Search for the cell housing the specified text and yield its [X, Y] center coordinate. 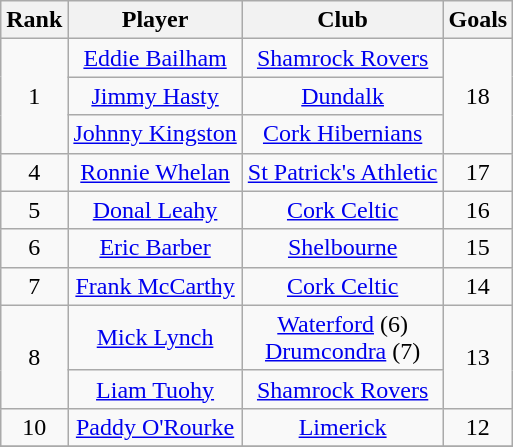
Limerick [342, 427]
Rank [34, 20]
Jimmy Hasty [155, 96]
1 [34, 96]
Club [342, 20]
Mick Lynch [155, 338]
Player [155, 20]
Liam Tuohy [155, 389]
Dundalk [342, 96]
Goals [478, 20]
5 [34, 210]
15 [478, 248]
Johnny Kingston [155, 134]
13 [478, 356]
Paddy O'Rourke [155, 427]
6 [34, 248]
St Patrick's Athletic [342, 172]
Frank McCarthy [155, 286]
Eddie Bailham [155, 58]
8 [34, 356]
18 [478, 96]
Cork Hibernians [342, 134]
10 [34, 427]
Eric Barber [155, 248]
12 [478, 427]
Shelbourne [342, 248]
Donal Leahy [155, 210]
14 [478, 286]
16 [478, 210]
Waterford (6)Drumcondra (7) [342, 338]
17 [478, 172]
Ronnie Whelan [155, 172]
4 [34, 172]
7 [34, 286]
